Return the [x, y] coordinate for the center point of the cell that contains the specified text.  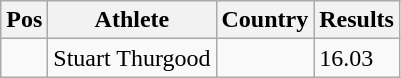
Athlete [132, 20]
Country [265, 20]
Stuart Thurgood [132, 58]
16.03 [357, 58]
Pos [24, 20]
Results [357, 20]
